From the cell containing the given text, extract its center point as (X, Y) coordinate. 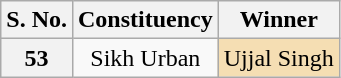
53 (37, 58)
S. No. (37, 20)
Constituency (145, 20)
Winner (278, 20)
Ujjal Singh (278, 58)
Sikh Urban (145, 58)
